Detect which cell encompasses the target text, then output its [x, y] center coordinate. 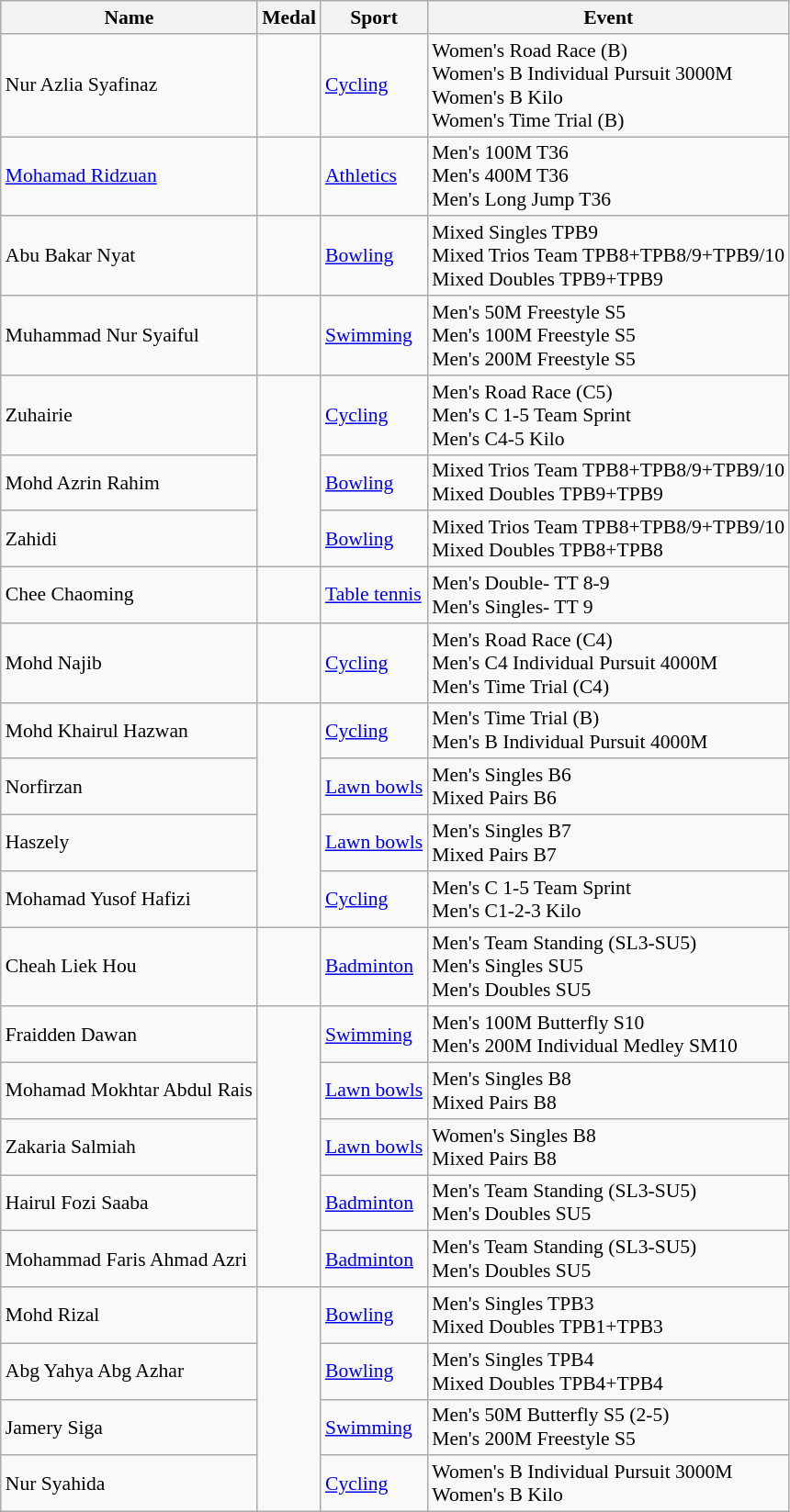
Men's Team Standing (SL3-SU5) Men's Singles SU5 Men's Doubles SU5 [608, 968]
Nur Azlia Syafinaz [129, 85]
Men's Road Race (C4) Men's C4 Individual Pursuit 4000M Men's Time Trial (C4) [608, 663]
Mohd Rizal [129, 1315]
Mixed Singles TPB9 Mixed Trios Team TPB8+TPB8/9+TPB9/10 Mixed Doubles TPB9+TPB9 [608, 257]
Nur Syahida [129, 1484]
Men's Singles TPB4 Mixed Doubles TPB4+TPB4 [608, 1372]
Abg Yahya Abg Azhar [129, 1372]
Men's Singles B6 Mixed Pairs B6 [608, 788]
Abu Bakar Nyat [129, 257]
Table tennis [374, 595]
Zuhairie [129, 415]
Men's Singles B8 Mixed Pairs B8 [608, 1091]
Zakaria Salmiah [129, 1148]
Hairul Fozi Saaba [129, 1203]
Mixed Trios Team TPB8+TPB8/9+TPB9/10 Mixed Doubles TPB8+TPB8 [608, 540]
Sport [374, 17]
Mohd Khairul Hazwan [129, 731]
Mohd Azrin Rahim [129, 483]
Chee Chaoming [129, 595]
Haszely [129, 843]
Men's C 1-5 Team Sprint Men's C1-2-3 Kilo [608, 900]
Women's Road Race (B) Women's B Individual Pursuit 3000M Women's B Kilo Women's Time Trial (B) [608, 85]
Men's 50M Butterfly S5 (2-5) Men's 200M Freestyle S5 [608, 1427]
Mohammad Faris Ahmad Azri [129, 1260]
Mohd Najib [129, 663]
Men's Singles B7 Mixed Pairs B7 [608, 843]
Name [129, 17]
Men's 100M Butterfly S10 Men's 200M Individual Medley SM10 [608, 1036]
Men's Double- TT 8-9 Men's Singles- TT 9 [608, 595]
Athletics [374, 176]
Muhammad Nur Syaiful [129, 336]
Men's 50M Freestyle S5 Men's 100M Freestyle S5 Men's 200M Freestyle S5 [608, 336]
Men's Road Race (C5) Men's C 1-5 Team Sprint Men's C4-5 Kilo [608, 415]
Women's B Individual Pursuit 3000M Women's B Kilo [608, 1484]
Zahidi [129, 540]
Norfirzan [129, 788]
Women's Singles B8 Mixed Pairs B8 [608, 1148]
Men's Singles TPB3 Mixed Doubles TPB1+TPB3 [608, 1315]
Event [608, 17]
Mohamad Ridzuan [129, 176]
Fraidden Dawan [129, 1036]
Mixed Trios Team TPB8+TPB8/9+TPB9/10 Mixed Doubles TPB9+TPB9 [608, 483]
Mohamad Mokhtar Abdul Rais [129, 1091]
Medal [288, 17]
Men's Time Trial (B) Men's B Individual Pursuit 4000M [608, 731]
Mohamad Yusof Hafizi [129, 900]
Cheah Liek Hou [129, 968]
Jamery Siga [129, 1427]
Men's 100M T36 Men's 400M T36 Men's Long Jump T36 [608, 176]
